Output the [x, y] coordinate of the center of the cell containing the given text.  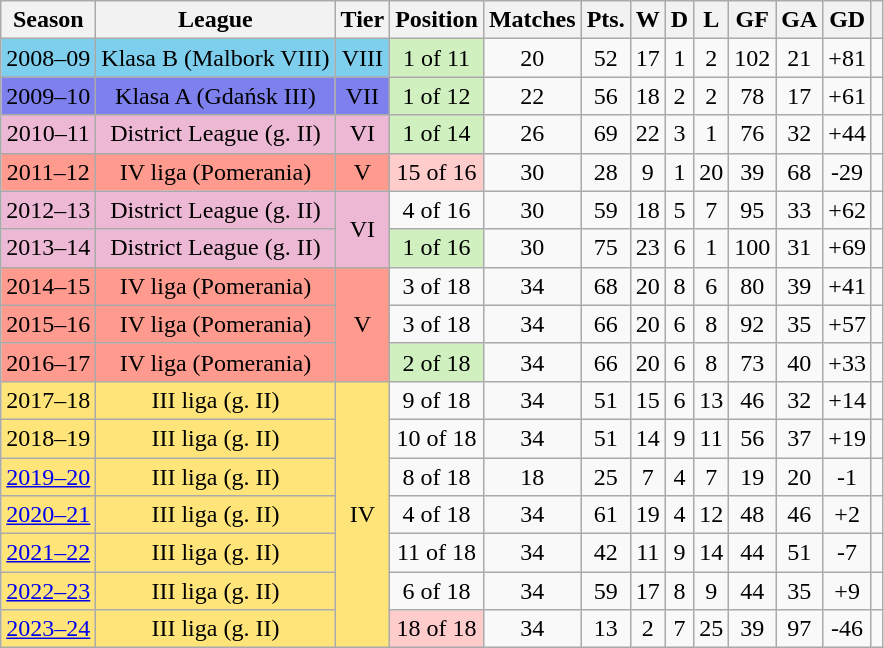
97 [800, 629]
+44 [848, 134]
40 [800, 362]
VIII [362, 58]
+9 [848, 591]
28 [606, 172]
31 [800, 248]
L [712, 20]
Matches [532, 20]
4 of 16 [437, 210]
26 [532, 134]
+61 [848, 96]
Klasa A (Gdańsk III) [216, 96]
100 [752, 248]
4 of 18 [437, 515]
+41 [848, 286]
-1 [848, 477]
61 [606, 515]
92 [752, 324]
+19 [848, 438]
W [648, 20]
+57 [848, 324]
1 of 12 [437, 96]
2014–15 [48, 286]
GF [752, 20]
2019–20 [48, 477]
75 [606, 248]
73 [752, 362]
2016–17 [48, 362]
33 [800, 210]
2008–09 [48, 58]
+69 [848, 248]
11 of 18 [437, 553]
-46 [848, 629]
80 [752, 286]
2022–23 [48, 591]
+81 [848, 58]
Tier [362, 20]
2010–11 [48, 134]
2020–21 [48, 515]
5 [679, 210]
15 [648, 400]
10 of 18 [437, 438]
6 of 18 [437, 591]
2011–12 [48, 172]
D [679, 20]
2015–16 [48, 324]
2012–13 [48, 210]
+14 [848, 400]
9 of 18 [437, 400]
League [216, 20]
VII [362, 96]
2013–14 [48, 248]
Position [437, 20]
2021–22 [48, 553]
1 of 16 [437, 248]
IV [362, 514]
2009–10 [48, 96]
+2 [848, 515]
+62 [848, 210]
78 [752, 96]
GD [848, 20]
2023–24 [48, 629]
76 [752, 134]
Season [48, 20]
102 [752, 58]
1 of 11 [437, 58]
-29 [848, 172]
8 of 18 [437, 477]
12 [712, 515]
-7 [848, 553]
2017–18 [48, 400]
69 [606, 134]
95 [752, 210]
37 [800, 438]
18 of 18 [437, 629]
Pts. [606, 20]
Klasa B (Malbork VIII) [216, 58]
21 [800, 58]
GA [800, 20]
3 [679, 134]
52 [606, 58]
2018–19 [48, 438]
1 of 14 [437, 134]
15 of 16 [437, 172]
48 [752, 515]
2 of 18 [437, 362]
+33 [848, 362]
42 [606, 553]
23 [648, 248]
